Detect which cell encompasses the target text, then output its (x, y) center coordinate. 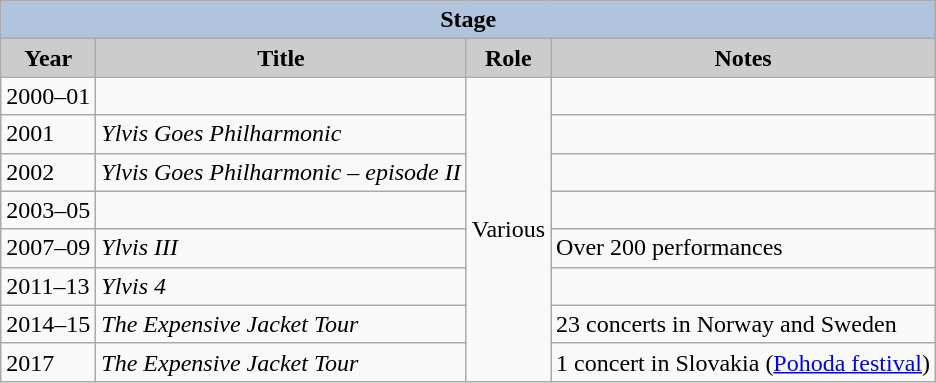
Over 200 performances (744, 248)
2000–01 (48, 96)
Ylvis Goes Philharmonic – episode II (281, 172)
Ylvis Goes Philharmonic (281, 134)
2002 (48, 172)
Various (508, 229)
Stage (468, 20)
23 concerts in Norway and Sweden (744, 324)
2014–15 (48, 324)
2003–05 (48, 210)
Year (48, 58)
2011–13 (48, 286)
Role (508, 58)
2017 (48, 362)
2001 (48, 134)
Title (281, 58)
Ylvis III (281, 248)
1 concert in Slovakia (Pohoda festival) (744, 362)
Notes (744, 58)
2007–09 (48, 248)
Ylvis 4 (281, 286)
